Scan for the cell matching the given text and deliver its [x, y] coordinate at center. 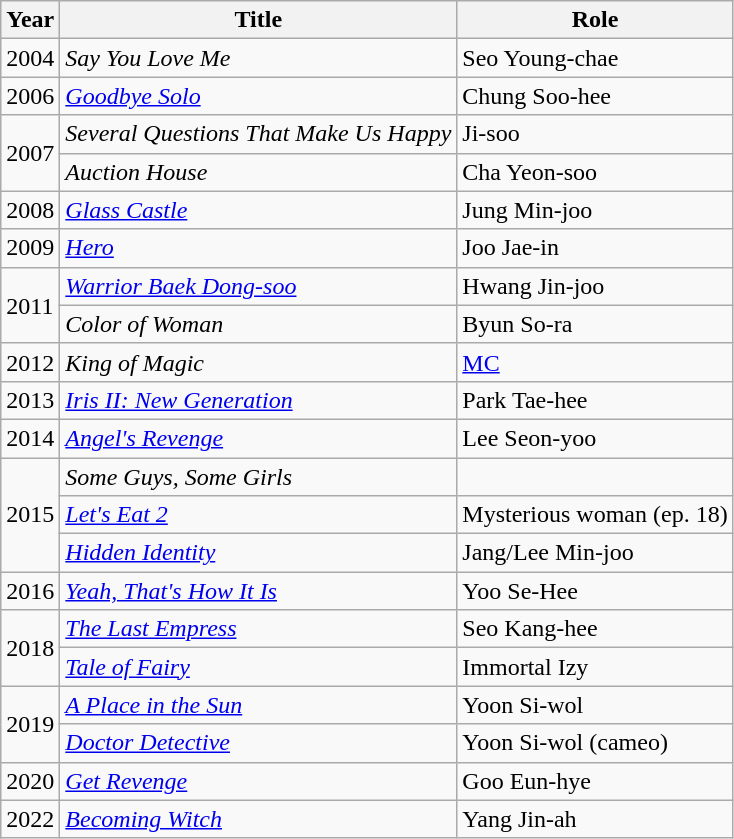
2007 [30, 153]
Yoo Se-Hee [595, 591]
King of Magic [258, 362]
Say You Love Me [258, 58]
2019 [30, 724]
Mysterious woman (ep. 18) [595, 515]
2006 [30, 96]
Cha Yeon-soo [595, 172]
2013 [30, 400]
Hwang Jin-joo [595, 286]
2004 [30, 58]
Auction House [258, 172]
Seo Kang-hee [595, 629]
2009 [30, 248]
Immortal Izy [595, 667]
Warrior Baek Dong-soo [258, 286]
Title [258, 20]
Jang/Lee Min-joo [595, 553]
Angel's Revenge [258, 438]
2008 [30, 210]
MC [595, 362]
Ji-soo [595, 134]
2014 [30, 438]
Year [30, 20]
Some Guys, Some Girls [258, 477]
Joo Jae-in [595, 248]
Several Questions That Make Us Happy [258, 134]
Get Revenge [258, 781]
Becoming Witch [258, 819]
Role [595, 20]
Goodbye Solo [258, 96]
Yoon Si-wol [595, 705]
2018 [30, 648]
Byun So-ra [595, 324]
Doctor Detective [258, 743]
2022 [30, 819]
2012 [30, 362]
2015 [30, 515]
Chung Soo-hee [595, 96]
The Last Empress [258, 629]
Seo Young-chae [595, 58]
Iris II: New Generation [258, 400]
Yang Jin-ah [595, 819]
Hero [258, 248]
Lee Seon-yoo [595, 438]
Jung Min-joo [595, 210]
Glass Castle [258, 210]
Let's Eat 2 [258, 515]
Tale of Fairy [258, 667]
Yeah, That's How It Is [258, 591]
Hidden Identity [258, 553]
Goo Eun-hye [595, 781]
Yoon Si-wol (cameo) [595, 743]
2016 [30, 591]
Park Tae-hee [595, 400]
A Place in the Sun [258, 705]
2020 [30, 781]
Color of Woman [258, 324]
2011 [30, 305]
